Locate the cell with the specified text and output its (x, y) center coordinate. 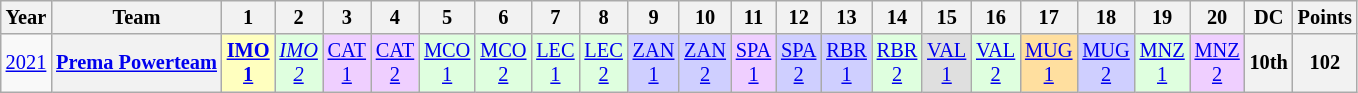
ZAN2 (705, 63)
MCO2 (503, 63)
10th (1269, 63)
7 (555, 17)
3 (347, 17)
2021 (26, 63)
16 (996, 17)
9 (654, 17)
4 (395, 17)
ZAN1 (654, 63)
SPA2 (798, 63)
MNZ2 (1218, 63)
MUG1 (1048, 63)
Points (1325, 17)
13 (846, 17)
MUG2 (1106, 63)
11 (754, 17)
MCO1 (447, 63)
14 (897, 17)
CAT1 (347, 63)
10 (705, 17)
LEC2 (604, 63)
5 (447, 17)
6 (503, 17)
CAT2 (395, 63)
17 (1048, 17)
Team (136, 17)
DC (1269, 17)
1 (248, 17)
18 (1106, 17)
IMO1 (248, 63)
12 (798, 17)
102 (1325, 63)
IMO2 (299, 63)
15 (946, 17)
19 (1162, 17)
VAL1 (946, 63)
LEC1 (555, 63)
RBR1 (846, 63)
2 (299, 17)
SPA1 (754, 63)
MNZ1 (1162, 63)
Prema Powerteam (136, 63)
VAL2 (996, 63)
20 (1218, 17)
8 (604, 17)
Year (26, 17)
RBR2 (897, 63)
